For the text-containing cell, return its midpoint in (X, Y) coordinate format. 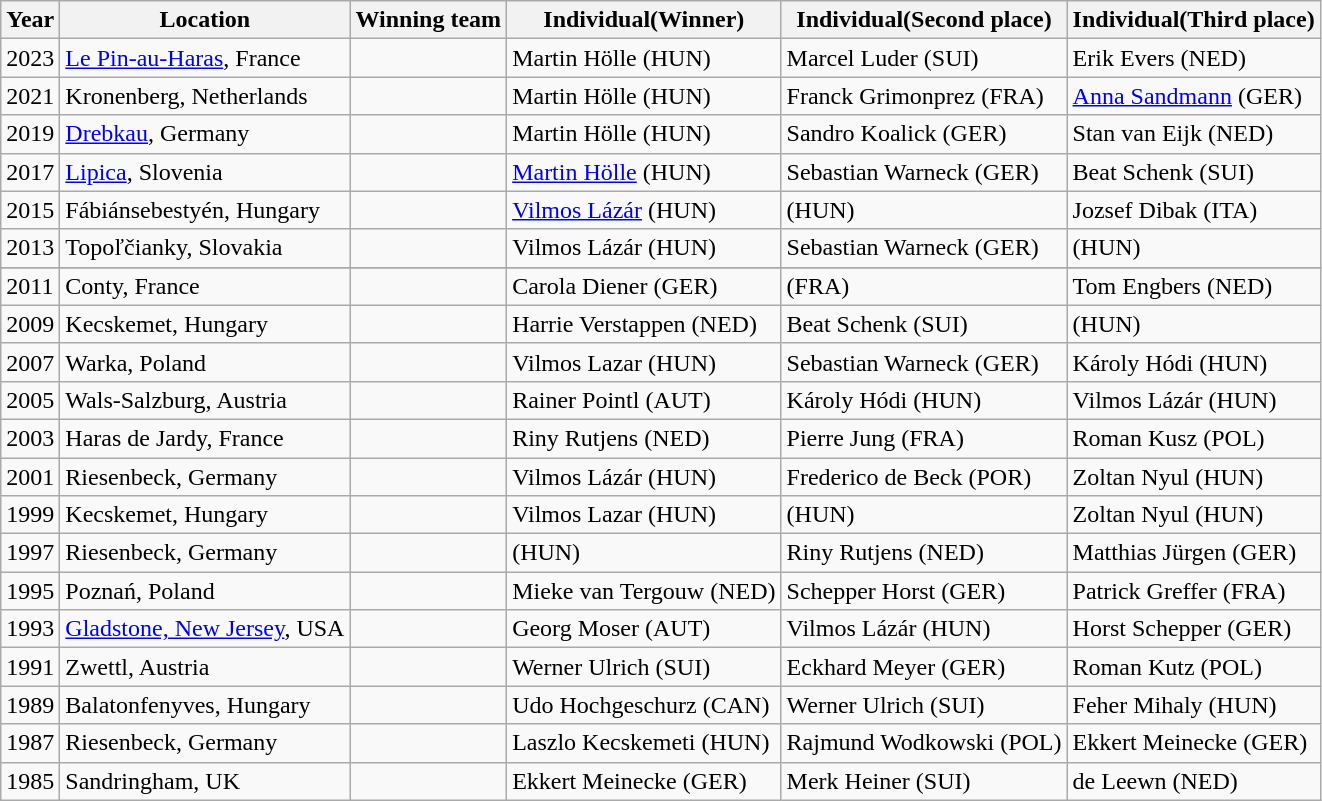
Individual(Third place) (1194, 20)
Erik Evers (NED) (1194, 58)
Individual(Second place) (924, 20)
Location (205, 20)
Merk Heiner (SUI) (924, 781)
Fábiánsebestyén, Hungary (205, 210)
Gladstone, New Jersey, USA (205, 629)
1999 (30, 515)
2019 (30, 134)
Eckhard Meyer (GER) (924, 667)
Haras de Jardy, France (205, 438)
Carola Diener (GER) (644, 286)
1987 (30, 743)
1985 (30, 781)
2003 (30, 438)
Franck Grimonprez (FRA) (924, 96)
Kronenberg, Netherlands (205, 96)
Roman Kutz (POL) (1194, 667)
Balatonfenyves, Hungary (205, 705)
Mieke van Tergouw (NED) (644, 591)
2023 (30, 58)
Individual(Winner) (644, 20)
Le Pin-au-Haras, France (205, 58)
2007 (30, 362)
2013 (30, 248)
Lipica, Slovenia (205, 172)
Jozsef Dibak (ITA) (1194, 210)
Frederico de Beck (POR) (924, 477)
2017 (30, 172)
Harrie Verstappen (NED) (644, 324)
2009 (30, 324)
Pierre Jung (FRA) (924, 438)
2001 (30, 477)
1993 (30, 629)
Tom Engbers (NED) (1194, 286)
Roman Kusz (POL) (1194, 438)
(FRA) (924, 286)
Sandringham, UK (205, 781)
Stan van Eijk (NED) (1194, 134)
Sandro Koalick (GER) (924, 134)
2005 (30, 400)
Schepper Horst (GER) (924, 591)
Topoľčianky, Slovakia (205, 248)
Year (30, 20)
Marcel Luder (SUI) (924, 58)
Feher Mihaly (HUN) (1194, 705)
Poznań, Poland (205, 591)
Matthias Jürgen (GER) (1194, 553)
Anna Sandmann (GER) (1194, 96)
Winning team (428, 20)
de Leewn (NED) (1194, 781)
Conty, France (205, 286)
1997 (30, 553)
Rajmund Wodkowski (POL) (924, 743)
2021 (30, 96)
1989 (30, 705)
Horst Schepper (GER) (1194, 629)
1995 (30, 591)
2011 (30, 286)
Georg Moser (AUT) (644, 629)
1991 (30, 667)
2015 (30, 210)
Patrick Greffer (FRA) (1194, 591)
Wals-Salzburg, Austria (205, 400)
Udo Hochgeschurz (CAN) (644, 705)
Rainer Pointl (AUT) (644, 400)
Warka, Poland (205, 362)
Laszlo Kecskemeti (HUN) (644, 743)
Drebkau, Germany (205, 134)
Zwettl, Austria (205, 667)
